Return the [X, Y] coordinate for the center point of the cell that contains the specified text.  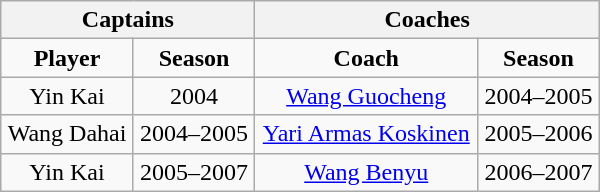
Player [68, 58]
2006–2007 [539, 172]
Coaches [427, 20]
Wang Benyu [366, 172]
2005–2006 [539, 134]
2005–2007 [194, 172]
Coach [366, 58]
Captains [128, 20]
2004 [194, 96]
Wang Dahai [68, 134]
Wang Guocheng [366, 96]
Yari Armas Koskinen [366, 134]
